For the text-containing cell, return its midpoint in (X, Y) coordinate format. 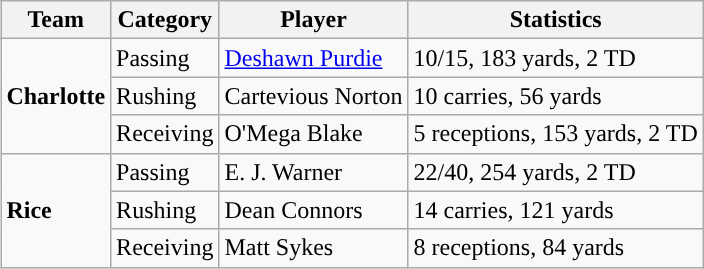
Rice (56, 210)
Statistics (556, 20)
Deshawn Purdie (314, 58)
Player (314, 20)
Team (56, 20)
Category (165, 20)
Dean Connors (314, 210)
22/40, 254 yards, 2 TD (556, 172)
Cartevious Norton (314, 96)
Matt Sykes (314, 248)
10 carries, 56 yards (556, 96)
10/15, 183 yards, 2 TD (556, 58)
14 carries, 121 yards (556, 210)
8 receptions, 84 yards (556, 248)
5 receptions, 153 yards, 2 TD (556, 134)
E. J. Warner (314, 172)
Charlotte (56, 96)
O'Mega Blake (314, 134)
